Locate the cell with the specified text and output its [x, y] center coordinate. 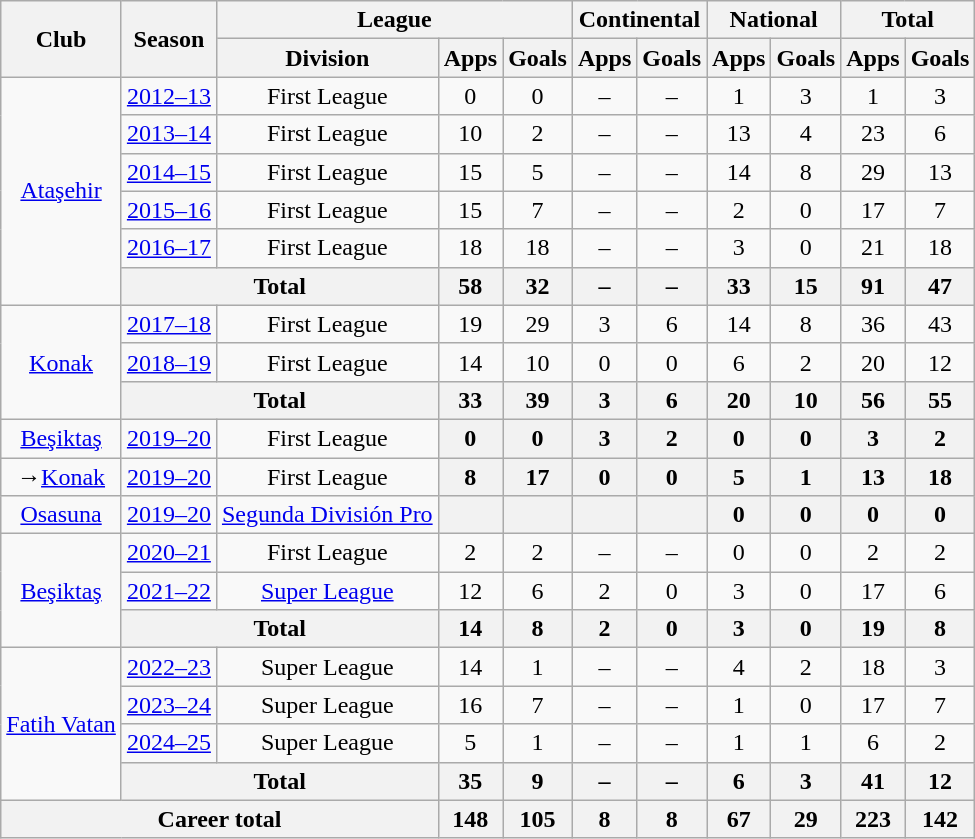
2012–13 [168, 96]
56 [873, 400]
Fatih Vatan [62, 724]
2013–14 [168, 134]
Konak [62, 362]
223 [873, 819]
41 [873, 781]
Ataşehir [62, 191]
43 [940, 324]
League [394, 20]
National [774, 20]
2018–19 [168, 362]
Segunda División Pro [327, 515]
Osasuna [62, 515]
67 [739, 819]
Division [327, 58]
9 [538, 781]
2021–22 [168, 591]
47 [940, 286]
Career total [220, 819]
2020–21 [168, 553]
2016–17 [168, 248]
148 [470, 819]
Season [168, 39]
Club [62, 39]
91 [873, 286]
2023–24 [168, 705]
105 [538, 819]
36 [873, 324]
Continental [639, 20]
→Konak [62, 477]
2014–15 [168, 172]
142 [940, 819]
23 [873, 134]
35 [470, 781]
2015–16 [168, 210]
2022–23 [168, 667]
58 [470, 286]
16 [470, 705]
21 [873, 248]
2017–18 [168, 324]
2024–25 [168, 743]
39 [538, 400]
32 [538, 286]
55 [940, 400]
